Scan for the cell matching the given text and deliver its [X, Y] coordinate at center. 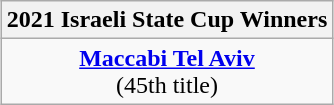
2021 Israeli State Cup Winners [167, 20]
Maccabi Tel Aviv(45th title) [167, 72]
